Output the (x, y) coordinate of the center of the cell containing the given text.  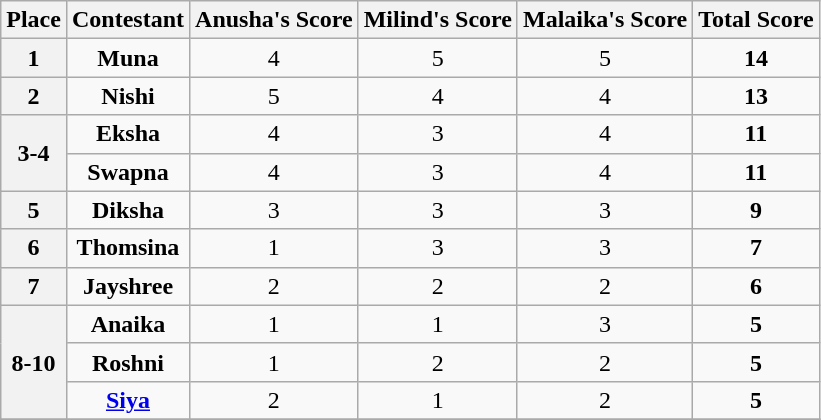
9 (756, 210)
8-10 (34, 362)
Diksha (128, 210)
Malaika's Score (604, 20)
Total Score (756, 20)
Contestant (128, 20)
13 (756, 96)
Milind's Score (438, 20)
Siya (128, 400)
Nishi (128, 96)
Anusha's Score (274, 20)
Muna (128, 58)
Thomsina (128, 248)
Place (34, 20)
Anaika (128, 324)
Swapna (128, 172)
14 (756, 58)
3-4 (34, 153)
Eksha (128, 134)
Roshni (128, 362)
Jayshree (128, 286)
